Return the (X, Y) coordinate for the center point of the cell that contains the specified text.  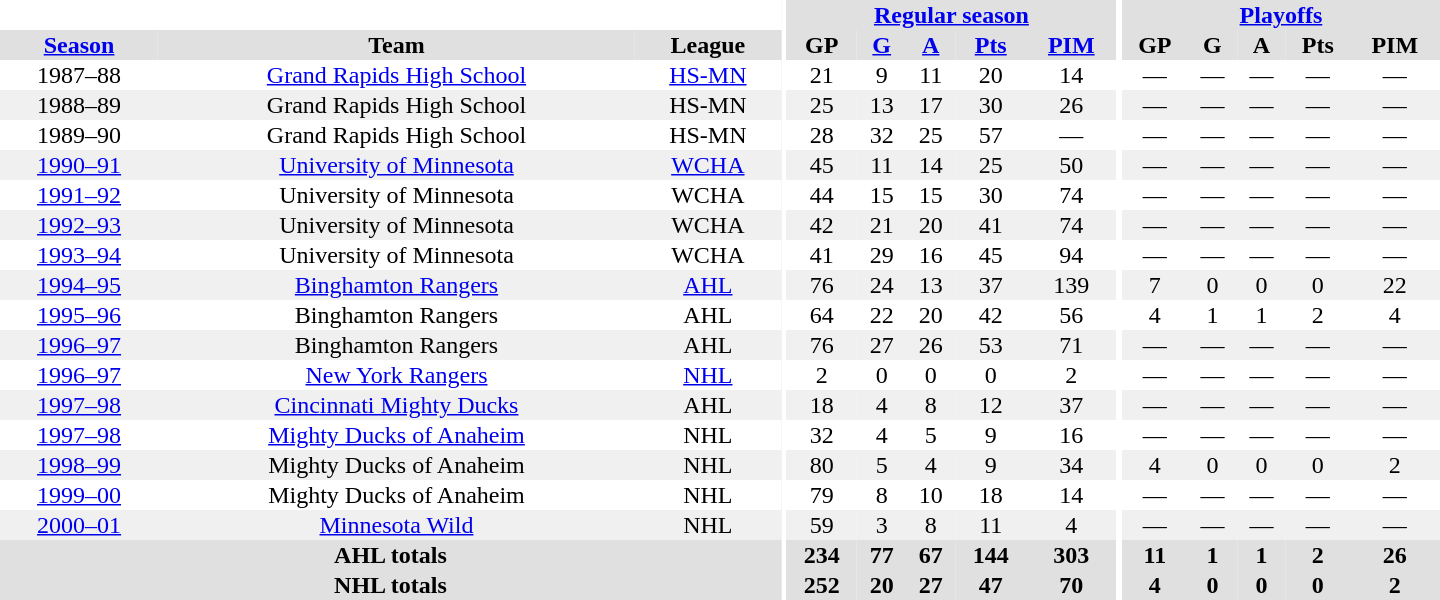
1989–90 (79, 135)
56 (1071, 315)
53 (990, 345)
64 (822, 315)
1994–95 (79, 285)
League (708, 45)
Season (79, 45)
Regular season (951, 15)
Playoffs (1281, 15)
28 (822, 135)
29 (882, 255)
24 (882, 285)
94 (1071, 255)
1990–91 (79, 165)
34 (1071, 465)
79 (822, 495)
12 (990, 405)
70 (1071, 585)
1988–89 (79, 105)
Minnesota Wild (396, 525)
1998–99 (79, 465)
Team (396, 45)
17 (930, 105)
1995–96 (79, 315)
47 (990, 585)
144 (990, 555)
1993–94 (79, 255)
1999–00 (79, 495)
44 (822, 195)
77 (882, 555)
New York Rangers (396, 375)
50 (1071, 165)
59 (822, 525)
71 (1071, 345)
67 (930, 555)
3 (882, 525)
1992–93 (79, 225)
10 (930, 495)
7 (1155, 285)
1991–92 (79, 195)
Cincinnati Mighty Ducks (396, 405)
57 (990, 135)
139 (1071, 285)
303 (1071, 555)
NHL totals (390, 585)
AHL totals (390, 555)
252 (822, 585)
234 (822, 555)
80 (822, 465)
1987–88 (79, 75)
2000–01 (79, 525)
